Pinpoint the cell where the given text exists, returning its (x, y) midpoint coordinate. 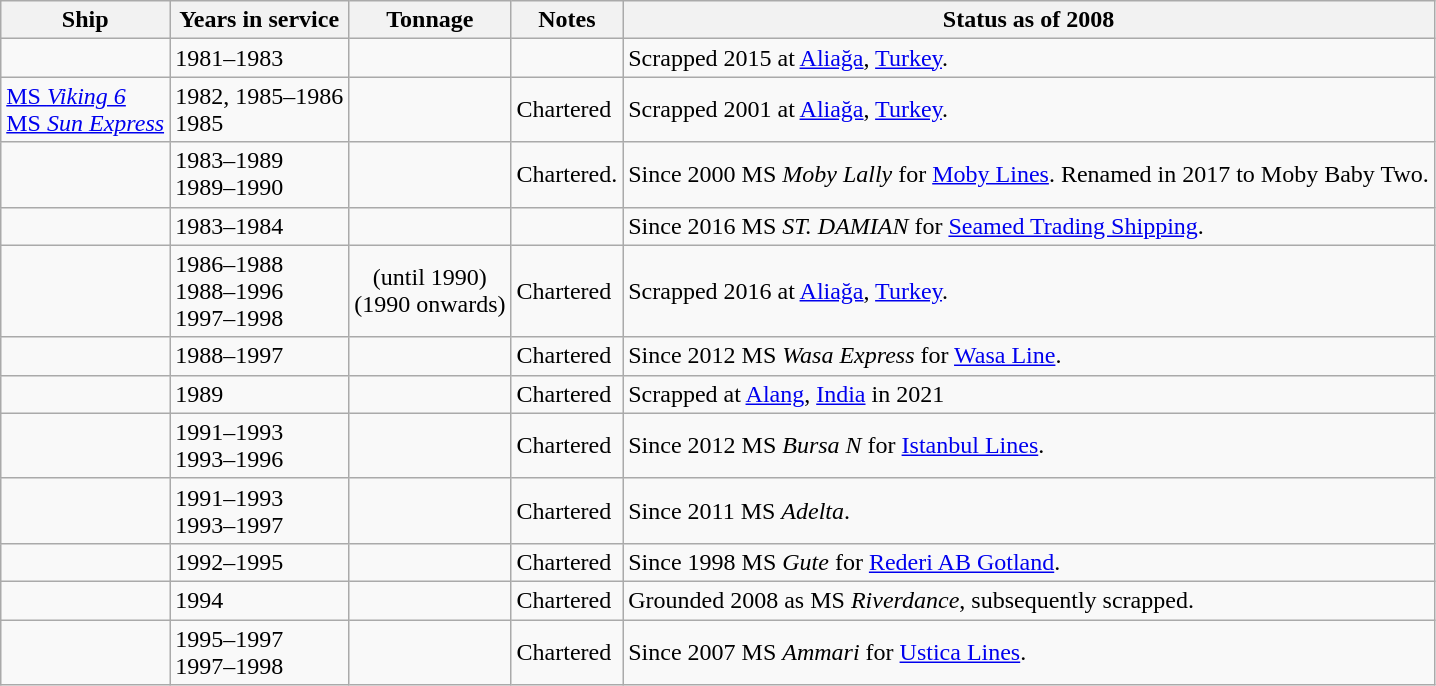
1992–1995 (260, 562)
Since 2012 MS Wasa Express for Wasa Line. (1029, 356)
Scrapped at Alang, India in 2021 (1029, 394)
Status as of 2008 (1029, 20)
1994 (260, 600)
1989 (260, 394)
Grounded 2008 as MS Riverdance, subsequently scrapped. (1029, 600)
Chartered. (567, 174)
1983–19891989–1990 (260, 174)
Since 2011 MS Adelta. (1029, 510)
Since 2012 MS Bursa N for Istanbul Lines. (1029, 446)
Scrapped 2015 at Aliağa, Turkey. (1029, 58)
1995–19971997–1998 (260, 652)
Notes (567, 20)
1981–1983 (260, 58)
1983–1984 (260, 226)
1986–19881988–19961997–1998 (260, 291)
1988–1997 (260, 356)
MS Viking 6MS Sun Express (86, 110)
Since 1998 MS Gute for Rederi AB Gotland. (1029, 562)
1991–19931993–1997 (260, 510)
Since 2000 MS Moby Lally for Moby Lines. Renamed in 2017 to Moby Baby Two. (1029, 174)
Scrapped 2016 at Aliağa, Turkey. (1029, 291)
Since 2007 MS Ammari for Ustica Lines. (1029, 652)
Since 2016 MS ST. DAMIAN for Seamed Trading Shipping. (1029, 226)
1982, 1985–19861985 (260, 110)
1991–19931993–1996 (260, 446)
Ship (86, 20)
Tonnage (430, 20)
(until 1990) (1990 onwards) (430, 291)
Scrapped 2001 at Aliağa, Turkey. (1029, 110)
Years in service (260, 20)
